Search for the cell housing the specified text and yield its [X, Y] center coordinate. 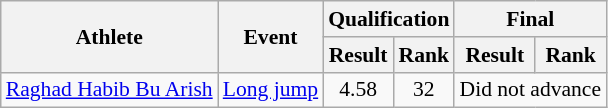
Long jump [270, 90]
Raghad Habib Bu Arish [110, 90]
Qualification [388, 19]
Final [530, 19]
4.58 [358, 90]
32 [424, 90]
Event [270, 36]
Athlete [110, 36]
Did not advance [530, 90]
